For the text-containing cell, return its midpoint in (x, y) coordinate format. 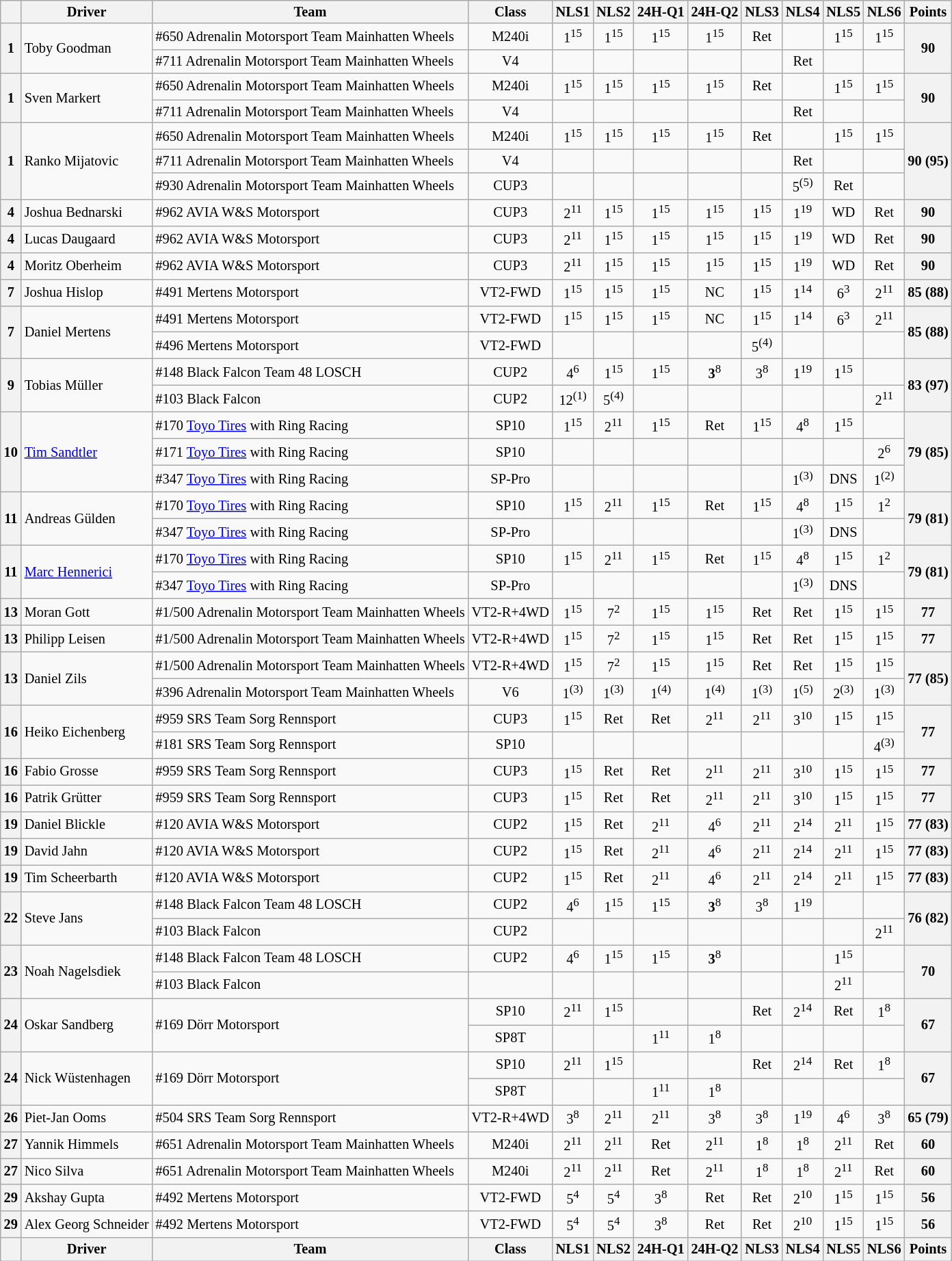
23 (11, 971)
Marc Hennerici (87, 572)
Andreas Gülden (87, 518)
Nico Silva (87, 1171)
Nick Wüstenhagen (87, 1078)
Joshua Bednarski (87, 212)
Tobias Müller (87, 385)
#396 Adrenalin Motorsport Team Mainhatten Wheels (310, 692)
4(3) (884, 745)
#181 SRS Team Sorg Rennsport (310, 745)
65 (79) (927, 1117)
#171 Toyo Tires with Ring Racing (310, 451)
#504 SRS Team Sorg Rennsport (310, 1117)
Tim Sandtler (87, 451)
Fabio Grosse (87, 771)
#496 Mertens Motorsport (310, 346)
2(3) (843, 692)
90 (95) (927, 161)
Daniel Mertens (87, 332)
79 (85) (927, 451)
Oskar Sandberg (87, 1024)
Heiko Eichenberg (87, 732)
5(5) (803, 186)
10 (11, 451)
83 (97) (927, 385)
Noah Nagelsdiek (87, 971)
Daniel Blickle (87, 825)
70 (927, 971)
David Jahn (87, 852)
Daniel Zils (87, 678)
Sven Markert (87, 98)
Ranko Mijatovic (87, 161)
76 (82) (927, 918)
1(5) (803, 692)
Steve Jans (87, 918)
9 (11, 385)
Tim Scheerbarth (87, 878)
1(2) (884, 479)
Yannik Himmels (87, 1145)
V6 (510, 692)
Moritz Oberheim (87, 265)
Lucas Daugaard (87, 239)
#930 Adrenalin Motorsport Team Mainhatten Wheels (310, 186)
Alex Georg Schneider (87, 1224)
Piet-Jan Ooms (87, 1117)
Akshay Gupta (87, 1198)
Toby Goodman (87, 48)
12(1) (573, 398)
Philipp Leisen (87, 639)
Moran Gott (87, 611)
Joshua Hislop (87, 293)
Patrik Grütter (87, 799)
77 (85) (927, 678)
22 (11, 918)
